Locate the cell with the specified text and output its [x, y] center coordinate. 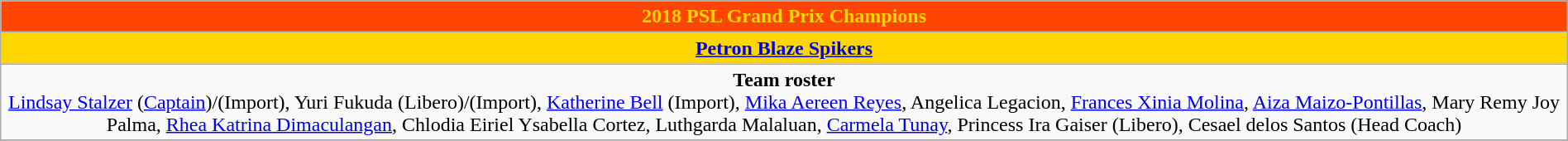
2018 PSL Grand Prix Champions [784, 17]
Petron Blaze Spikers [784, 48]
